Identify which cell holds the provided text, then report its (x, y) central coordinate. 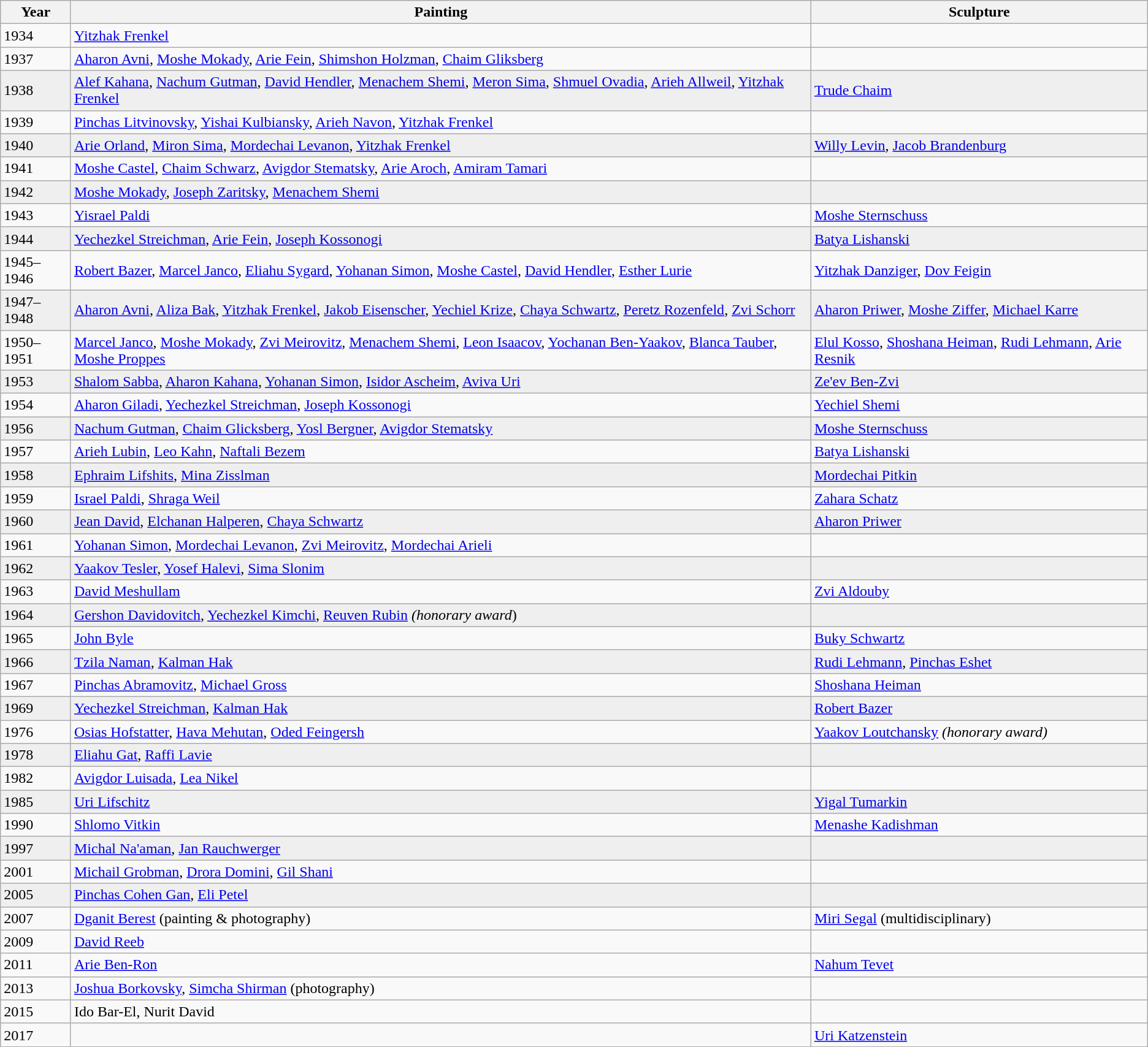
2013 (36, 988)
Aharon Priwer (979, 522)
1942 (36, 192)
1957 (36, 452)
David Meshullam (440, 592)
Avigdor Luisada, Lea Nikel (440, 779)
Pinchas Litvinovsky, Yishai Kulbiansky, Arieh Navon, Yitzhak Frenkel (440, 122)
Menashe Kadishman (979, 825)
Year (36, 12)
Yitzhak Danziger, Dov Feigin (979, 270)
Yechezkel Streichman, Arie Fein, Joseph Kossonogi (440, 238)
1964 (36, 615)
Yaakov Loutchansky (honorary award) (979, 731)
1966 (36, 661)
Nahum Tevet (979, 965)
Moshe Mokady, Joseph Zaritsky, Menachem Shemi (440, 192)
1976 (36, 731)
Miri Segal (multidisciplinary) (979, 918)
Yitzhak Frenkel (440, 36)
Nachum Gutman, Chaim Glicksberg, Yosl Bergner, Avigdor Stematsky (440, 428)
Mordechai Pitkin (979, 475)
Robert Bazer, Marcel Janco, Eliahu Sygard, Yohanan Simon, Moshe Castel, David Hendler, Esther Lurie (440, 270)
Painting (440, 12)
1958 (36, 475)
Rudi Lehmann, Pinchas Eshet (979, 661)
Zvi Aldouby (979, 592)
Tzila Naman, Kalman Hak (440, 661)
1945–1946 (36, 270)
Yigal Tumarkin (979, 802)
Yisrael Paldi (440, 215)
Yechiel Shemi (979, 405)
1939 (36, 122)
Zahara Schatz (979, 498)
1962 (36, 568)
Michail Grobman, Drora Domini, Gil Shani (440, 872)
Pinchas Cohen Gan, Eli Petel (440, 895)
1947–1948 (36, 310)
Arieh Lubin, Leo Kahn, Naftali Bezem (440, 452)
1969 (36, 708)
John Byle (440, 638)
Aharon Priwer, Moshe Ziffer, Michael Karre (979, 310)
1982 (36, 779)
Jean David, Elchanan Halperen, Chaya Schwartz (440, 522)
Elul Kosso, Shoshana Heiman, Rudi Lehmann, Arie Resnik (979, 349)
1985 (36, 802)
Uri Lifschitz (440, 802)
1940 (36, 145)
Shlomo Vitkin (440, 825)
1934 (36, 36)
1960 (36, 522)
Sculpture (979, 12)
1938 (36, 91)
Pinchas Abramovitz, Michael Gross (440, 685)
2015 (36, 1011)
Shalom Sabba, Aharon Kahana, Yohanan Simon, Isidor Ascheim, Aviva Uri (440, 382)
Willy Levin, Jacob Brandenburg (979, 145)
Alef Kahana, Nachum Gutman, David Hendler, Menachem Shemi, Meron Sima, Shmuel Ovadia, Arieh Allweil, Yitzhak Frenkel (440, 91)
1990 (36, 825)
1965 (36, 638)
Trude Chaim (979, 91)
Ephraim Lifshits, Mina Zisslman (440, 475)
1943 (36, 215)
1953 (36, 382)
1967 (36, 685)
2005 (36, 895)
Moshe Castel, Chaim Schwarz, Avigdor Stematsky, Arie Aroch, Amiram Tamari (440, 169)
Ze'ev Ben-Zvi (979, 382)
Eliahu Gat, Raffi Lavie (440, 755)
1963 (36, 592)
Gershon Davidovitch, Yechezkel Kimchi, Reuven Rubin (honorary award) (440, 615)
Aharon Avni, Moshe Mokady, Arie Fein, Shimshon Holzman, Chaim Gliksberg (440, 59)
Yohanan Simon, Mordechai Levanon, Zvi Meirovitz, Mordechai Arieli (440, 545)
Shoshana Heiman (979, 685)
Israel Paldi, Shraga Weil (440, 498)
Arie Ben-Ron (440, 965)
1997 (36, 848)
2009 (36, 942)
1961 (36, 545)
2017 (36, 1035)
2007 (36, 918)
Yaakov Tesler, Yosef Halevi, Sima Slonim (440, 568)
1944 (36, 238)
Robert Bazer (979, 708)
1950–1951 (36, 349)
1959 (36, 498)
Uri Katzenstein (979, 1035)
2011 (36, 965)
1941 (36, 169)
Aharon Avni, Aliza Bak, Yitzhak Frenkel, Jakob Eisenscher, Yechiel Krize, Chaya Schwartz, Peretz Rozenfeld, Zvi Schorr (440, 310)
1954 (36, 405)
Aharon Giladi, Yechezkel Streichman, Joseph Kossonogi (440, 405)
2001 (36, 872)
1978 (36, 755)
David Reeb (440, 942)
Arie Orland, Miron Sima, Mordechai Levanon, Yitzhak Frenkel (440, 145)
1956 (36, 428)
Ido Bar-El, Nurit David (440, 1011)
Yechezkel Streichman, Kalman Hak (440, 708)
Osias Hofstatter, Hava Mehutan, Oded Feingersh (440, 731)
Michal Na'aman, Jan Rauchwerger (440, 848)
1937 (36, 59)
Marcel Janco, Moshe Mokady, Zvi Meirovitz, Menachem Shemi, Leon Isaacov, Yochanan Ben-Yaakov, Blanca Tauber, Moshe Proppes (440, 349)
Buky Schwartz (979, 638)
Joshua Borkovsky, Simcha Shirman (photography) (440, 988)
Dganit Berest (painting & photography) (440, 918)
